Pinpoint the cell where the given text exists, returning its (X, Y) midpoint coordinate. 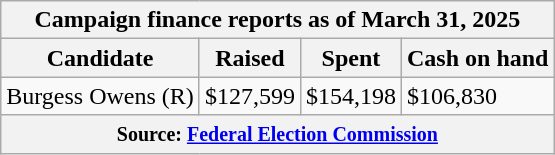
Candidate (100, 58)
Raised (250, 58)
Campaign finance reports as of March 31, 2025 (278, 20)
Burgess Owens (R) (100, 96)
$154,198 (350, 96)
Spent (350, 58)
Cash on hand (477, 58)
$106,830 (477, 96)
$127,599 (250, 96)
Source: Federal Election Commission (278, 134)
